Determine the [X, Y] coordinate at the center of the cell enclosing the given text.  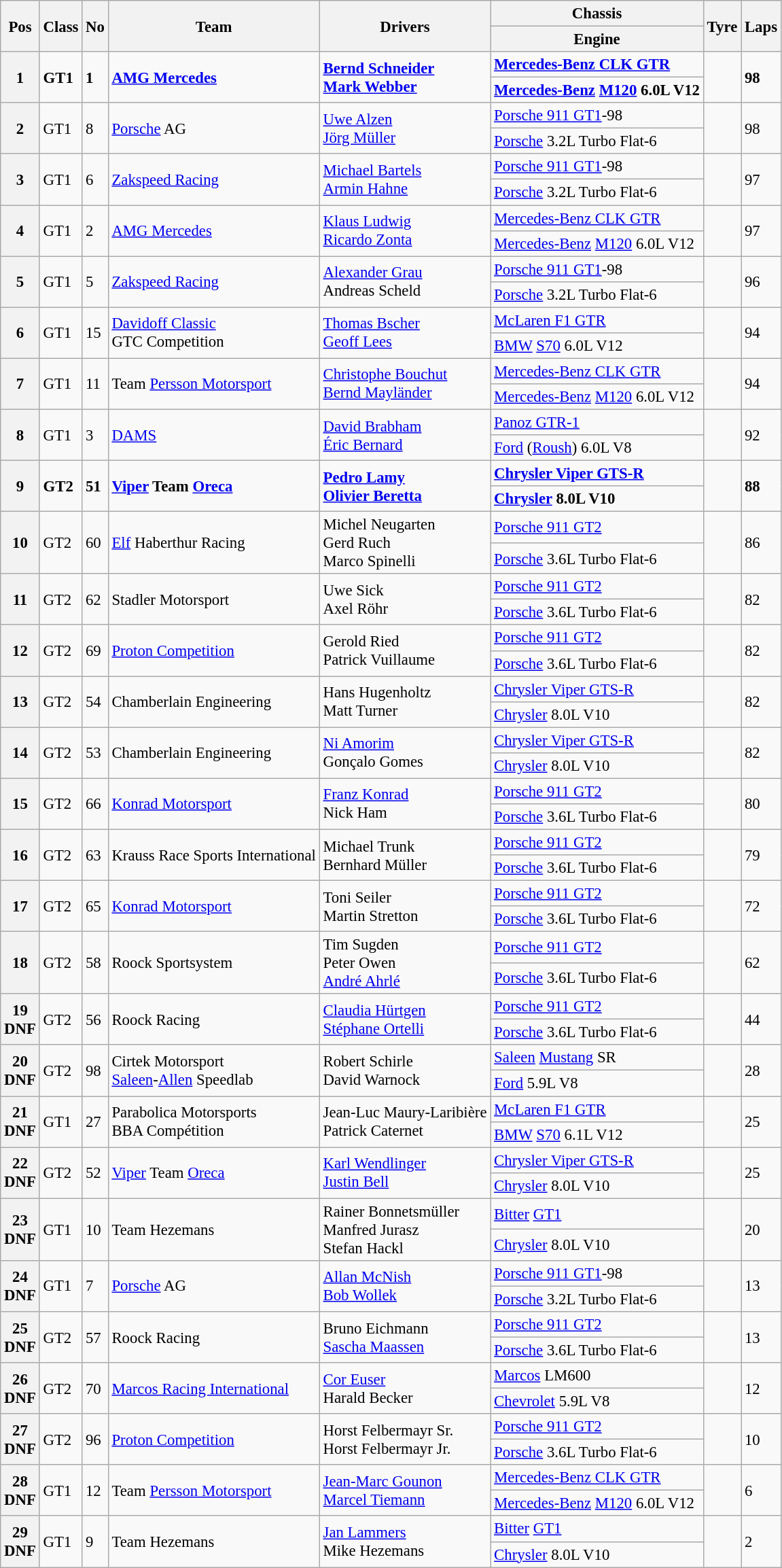
Marcos Racing International [213, 1388]
Alexander Grau Andreas Scheld [405, 281]
Franz Konrad Nick Ham [405, 803]
53 [95, 753]
Pos [20, 26]
Robert Schirle David Warnock [405, 1071]
69 [95, 651]
Michael Bartels Armin Hahne [405, 179]
79 [761, 855]
Bernd Schneider Mark Webber [405, 77]
27 [95, 1121]
80 [761, 803]
Allan McNish Bob Wollek [405, 1286]
4 [20, 231]
29DNF [20, 1541]
88 [761, 487]
Claudia Hürtgen Stéphane Ortelli [405, 1020]
Gerold Ried Patrick Vuillaume [405, 651]
44 [761, 1020]
56 [95, 1020]
Ni Amorim Gonçalo Gomes [405, 753]
18 [20, 963]
David Brabham Éric Bernard [405, 435]
51 [95, 487]
Jean-Luc Maury-Laribière Patrick Caternet [405, 1121]
24DNF [20, 1286]
Krauss Race Sports International [213, 855]
52 [95, 1173]
Ford 5.9L V8 [597, 1083]
Tim Sugden Peter Owen André Ahrlé [405, 963]
Panoz GTR-1 [597, 422]
Cor Euser Harald Becker [405, 1388]
26DNF [20, 1388]
BMW S70 6.0L V12 [597, 346]
Christophe Bouchut Bernd Mayländer [405, 383]
Klaus Ludwig Ricardo Zonta [405, 231]
Toni Seiler Martin Stretton [405, 907]
60 [95, 543]
Thomas Bscher Geoff Lees [405, 333]
Uwe Sick Axel Röhr [405, 599]
Parabolica Motorsports BBA Compétition [213, 1121]
Rainer Bonnetsmüller Manfred Jurasz Stefan Hackl [405, 1230]
Uwe Alzen Jörg Müller [405, 128]
Tyre [722, 26]
54 [95, 701]
Team [213, 26]
16 [20, 855]
92 [761, 435]
66 [95, 803]
Chevrolet 5.9L V8 [597, 1401]
72 [761, 907]
Laps [761, 26]
63 [95, 855]
Drivers [405, 26]
21DNF [20, 1121]
Cirtek Motorsport Saleen-Allen Speedlab [213, 1071]
No [95, 26]
28DNF [20, 1490]
Davidoff Classic GTC Competition [213, 333]
Michael Trunk Bernhard Müller [405, 855]
Marcos LM600 [597, 1376]
14 [20, 753]
Michel Neugarten Gerd Ruch Marco Spinelli [405, 543]
23DNF [20, 1230]
Pedro Lamy Olivier Beretta [405, 487]
Saleen Mustang SR [597, 1058]
20 [761, 1230]
27DNF [20, 1440]
Hans Hugenholtz Matt Turner [405, 701]
58 [95, 963]
28 [761, 1071]
70 [95, 1388]
57 [95, 1338]
22DNF [20, 1173]
Jan Lammers Mike Hezemans [405, 1541]
Elf Haberthur Racing [213, 543]
86 [761, 543]
Bruno Eichmann Sascha Maassen [405, 1338]
Roock Sportsystem [213, 963]
Ford (Roush) 6.0L V8 [597, 448]
Chassis [597, 14]
Karl Wendlinger Justin Bell [405, 1173]
25DNF [20, 1338]
19DNF [20, 1020]
17 [20, 907]
65 [95, 907]
Horst Felbermayr Sr. Horst Felbermayr Jr. [405, 1440]
Engine [597, 39]
DAMS [213, 435]
Jean-Marc Gounon Marcel Tiemann [405, 1490]
BMW S70 6.1L V12 [597, 1134]
Stadler Motorsport [213, 599]
20DNF [20, 1071]
Class [61, 26]
